Provide the [X, Y] coordinate of the cell's center where the given text is located.  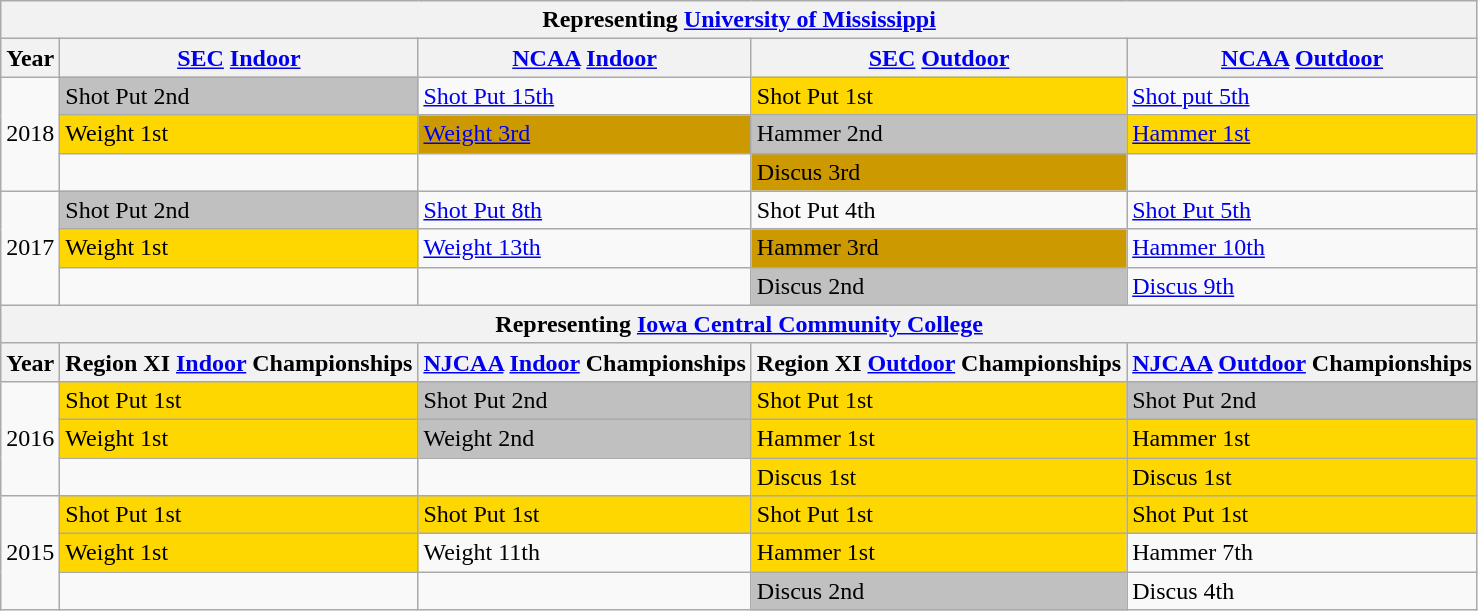
Weight 3rd [584, 134]
NCAA Outdoor [1302, 58]
Shot Put 4th [938, 210]
Shot Put 5th [1302, 210]
SEC Indoor [239, 58]
Shot Put 8th [584, 210]
Hammer 7th [1302, 553]
2016 [30, 438]
Region XI Indoor Championships [239, 362]
2015 [30, 553]
Representing Iowa Central Community College [740, 324]
2018 [30, 134]
Shot put 5th [1302, 96]
Hammer 2nd [938, 134]
Weight 13th [584, 248]
Hammer 3rd [938, 248]
Region XI Outdoor Championships [938, 362]
Representing University of Mississippi [740, 20]
Hammer 10th [1302, 248]
Discus 3rd [938, 172]
Discus 9th [1302, 286]
Weight 11th [584, 553]
NCAA Indoor [584, 58]
SEC Outdoor [938, 58]
NJCAA Indoor Championships [584, 362]
Discus 4th [1302, 591]
2017 [30, 248]
Weight 2nd [584, 438]
Shot Put 15th [584, 96]
NJCAA Outdoor Championships [1302, 362]
